Search for the cell housing the specified text and yield its (x, y) center coordinate. 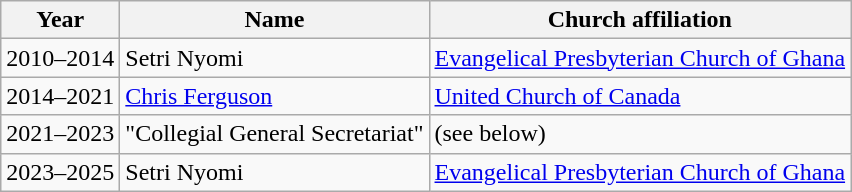
United Church of Canada (640, 96)
Name (274, 20)
"Collegial General Secretariat" (274, 134)
(see below) (640, 134)
2023–2025 (60, 172)
Year (60, 20)
Church affiliation (640, 20)
2014–2021 (60, 96)
Chris Ferguson (274, 96)
2021–2023 (60, 134)
2010–2014 (60, 58)
